Extract the (x, y) coordinate from the center of the cell holding the provided text.  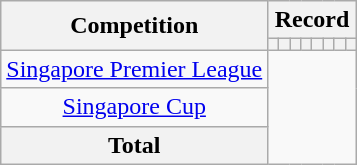
Record (312, 20)
Total (134, 145)
Competition (134, 26)
Singapore Cup (134, 107)
Singapore Premier League (134, 69)
